Locate the cell with the specified text and output its [X, Y] center coordinate. 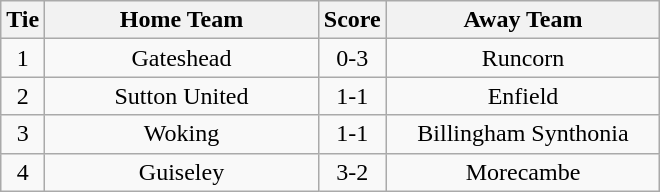
Sutton United [182, 96]
Guiseley [182, 172]
Tie [23, 20]
Gateshead [182, 58]
1 [23, 58]
Score [352, 20]
Billingham Synthonia [523, 134]
3 [23, 134]
3-2 [352, 172]
Woking [182, 134]
Home Team [182, 20]
0-3 [352, 58]
Away Team [523, 20]
2 [23, 96]
Enfield [523, 96]
4 [23, 172]
Runcorn [523, 58]
Morecambe [523, 172]
